Identify which cell holds the provided text, then report its [x, y] central coordinate. 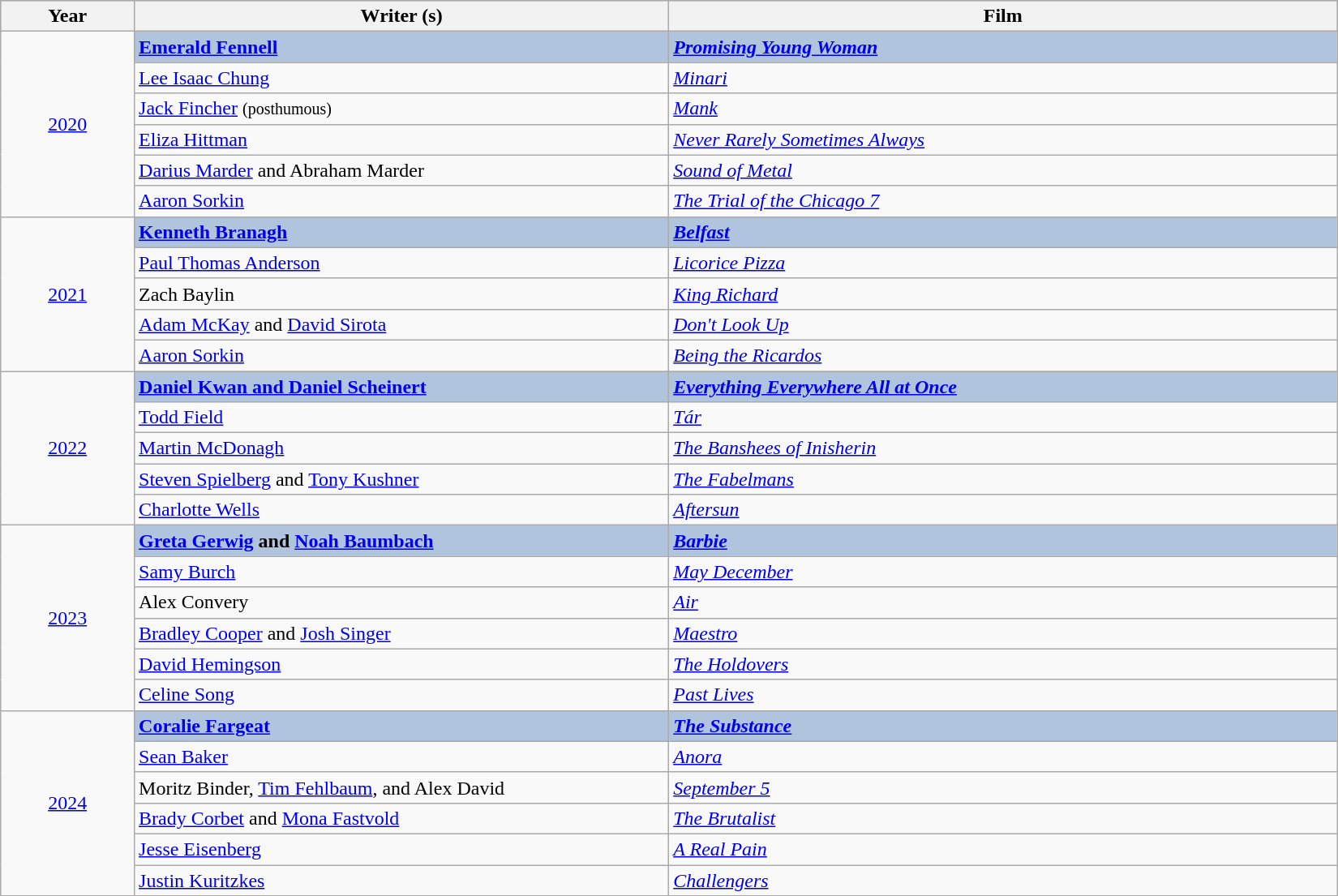
Film [1003, 16]
Zach Baylin [402, 294]
Everything Everywhere All at Once [1003, 387]
Tár [1003, 418]
King Richard [1003, 294]
Charlotte Wells [402, 510]
Kenneth Branagh [402, 232]
Sound of Metal [1003, 170]
Air [1003, 602]
Alex Convery [402, 602]
Maestro [1003, 633]
Mank [1003, 109]
Belfast [1003, 232]
Jack Fincher (posthumous) [402, 109]
The Banshees of Inisherin [1003, 448]
David Hemingson [402, 664]
Bradley Cooper and Josh Singer [402, 633]
Paul Thomas Anderson [402, 263]
Never Rarely Sometimes Always [1003, 139]
2021 [68, 294]
Celine Song [402, 695]
Licorice Pizza [1003, 263]
Moritz Binder, Tim Fehlbaum, and Alex David [402, 787]
Past Lives [1003, 695]
Sean Baker [402, 757]
September 5 [1003, 787]
Daniel Kwan and Daniel Scheinert [402, 387]
Barbie [1003, 541]
2024 [68, 803]
May December [1003, 572]
2022 [68, 448]
Jesse Eisenberg [402, 849]
Steven Spielberg and Tony Kushner [402, 479]
The Holdovers [1003, 664]
Being the Ricardos [1003, 355]
Eliza Hittman [402, 139]
The Brutalist [1003, 818]
Brady Corbet and Mona Fastvold [402, 818]
Anora [1003, 757]
A Real Pain [1003, 849]
The Substance [1003, 726]
The Fabelmans [1003, 479]
Darius Marder and Abraham Marder [402, 170]
Samy Burch [402, 572]
Challengers [1003, 880]
Promising Young Woman [1003, 47]
Martin McDonagh [402, 448]
Emerald Fennell [402, 47]
Justin Kuritzkes [402, 880]
Todd Field [402, 418]
Coralie Fargeat [402, 726]
Writer (s) [402, 16]
2023 [68, 618]
Greta Gerwig and Noah Baumbach [402, 541]
Lee Isaac Chung [402, 78]
Adam McKay and David Sirota [402, 324]
Aftersun [1003, 510]
Minari [1003, 78]
Year [68, 16]
2020 [68, 124]
The Trial of the Chicago 7 [1003, 201]
Don't Look Up [1003, 324]
